Determine the (x, y) coordinate at the center of the cell enclosing the given text.  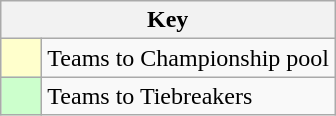
Key (168, 20)
Teams to Tiebreakers (188, 96)
Teams to Championship pool (188, 58)
